Detect which cell encompasses the target text, then output its [x, y] center coordinate. 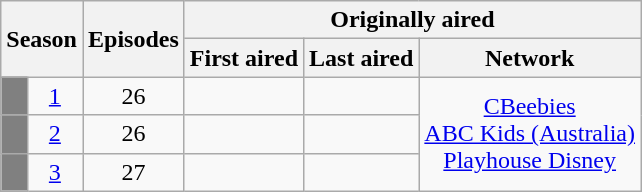
First aired [244, 58]
Originally aired [412, 20]
Network [530, 58]
27 [133, 172]
2 [54, 134]
3 [54, 172]
Last aired [362, 58]
Season [42, 39]
Episodes [133, 39]
CBeebiesABC Kids (Australia)Playhouse Disney [530, 134]
1 [54, 96]
